Search for the cell housing the specified text and yield its (X, Y) center coordinate. 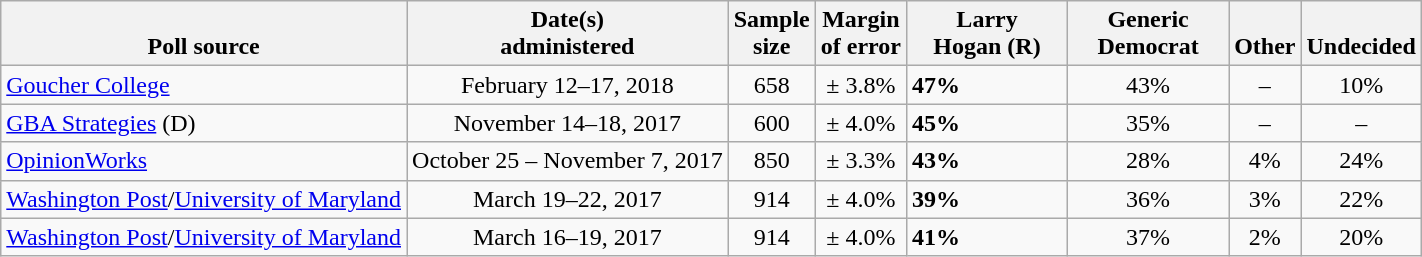
658 (772, 85)
35% (1148, 123)
3% (1265, 199)
March 16–19, 2017 (568, 237)
LarryHogan (R) (986, 34)
± 3.3% (860, 161)
41% (986, 237)
October 25 – November 7, 2017 (568, 161)
Goucher College (204, 85)
GBA Strategies (D) (204, 123)
37% (1148, 237)
± 3.8% (860, 85)
Poll source (204, 34)
GenericDemocrat (1148, 34)
November 14–18, 2017 (568, 123)
600 (772, 123)
4% (1265, 161)
10% (1361, 85)
24% (1361, 161)
February 12–17, 2018 (568, 85)
28% (1148, 161)
2% (1265, 237)
OpinionWorks (204, 161)
Marginof error (860, 34)
39% (986, 199)
47% (986, 85)
36% (1148, 199)
45% (986, 123)
Date(s)administered (568, 34)
850 (772, 161)
Other (1265, 34)
Samplesize (772, 34)
Undecided (1361, 34)
22% (1361, 199)
March 19–22, 2017 (568, 199)
20% (1361, 237)
